Identify which cell holds the provided text, then report its (X, Y) central coordinate. 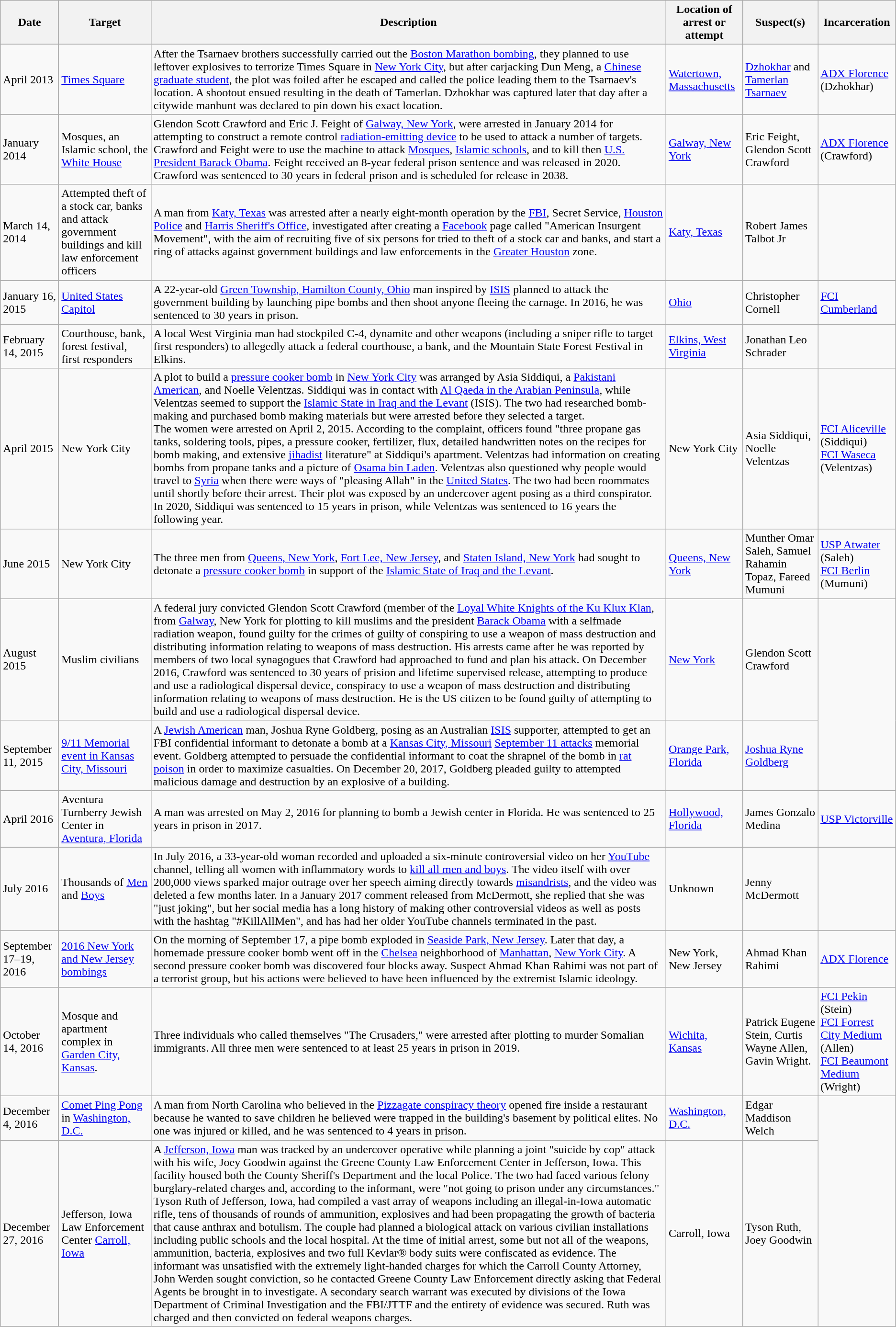
September 11, 2015 (30, 755)
Washington, D.C. (704, 1118)
Munther Omar Saleh, Samuel Rahamin Topaz, Fareed Mumuni (780, 564)
FCI Aliceville (Siddiqui)FCI Waseca (Velentzas) (857, 448)
Target (105, 23)
Christopher Cornell (780, 302)
Glendon Scott Crawford (780, 659)
USP Victorville (857, 819)
January 16, 2015 (30, 302)
Ahmad Khan Rahimi (780, 959)
Mosque and apartment complex in Garden City, Kansas. (105, 1042)
Description (408, 23)
New York, New Jersey (704, 959)
Attempted theft of a stock car, banks and attack government buildings and kill law enforcement officers (105, 232)
February 14, 2015 (30, 346)
January 2014 (30, 149)
ADX Florence (Crawford) (857, 149)
9/11 Memorial event in Kansas City, Missouri (105, 755)
August 2015 (30, 659)
USP Atwater (Saleh)FCI Berlin (Mumuni) (857, 564)
Robert James Talbot Jr (780, 232)
2016 New York and New Jersey bombings (105, 959)
ADX Florence (Dzhokhar) (857, 79)
July 2016 (30, 889)
Galway, New York (704, 149)
Jefferson, Iowa Law Enforcement Center Carroll, Iowa (105, 1234)
Tyson Ruth, Joey Goodwin (780, 1234)
Aventura Turnberry Jewish Center in Aventura, Florida (105, 819)
Courthouse, bank, forest festival, first responders (105, 346)
Comet Ping Pong in Washington, D.C. (105, 1118)
Jonathan Leo Schrader (780, 346)
Thousands of Men and Boys (105, 889)
December 27, 2016 (30, 1234)
A man was arrested on May 2, 2016 for planning to bomb a Jewish center in Florida. He was sentenced to 25 years in prison in 2017. (408, 819)
Unknown (704, 889)
Asia Siddiqui, Noelle Velentzas (780, 448)
Wichita, Kansas (704, 1042)
Elkins, West Virginia (704, 346)
Jenny McDermott (780, 889)
Times Square (105, 79)
United States Capitol (105, 302)
Muslim civilians (105, 659)
Queens, New York (704, 564)
Mosques, an Islamic school, the White House (105, 149)
James Gonzalo Medina (780, 819)
December 4, 2016 (30, 1118)
April 2016 (30, 819)
New York (704, 659)
Ohio (704, 302)
March 14, 2014 (30, 232)
September 17–19, 2016 (30, 959)
April 2015 (30, 448)
Edgar Maddison Welch (780, 1118)
FCI Pekin (Stein)FCI Forrest City Medium (Allen)FCI Beaumont Medium (Wright) (857, 1042)
April 2013 (30, 79)
Date (30, 23)
Katy, Texas (704, 232)
Carroll, Iowa (704, 1234)
FCI Cumberland (857, 302)
Orange Park, Florida (704, 755)
Hollywood, Florida (704, 819)
Dzhokhar and Tamerlan Tsarnaev (780, 79)
Watertown, Massachusetts (704, 79)
Patrick Eugene Stein, Curtis Wayne Allen, Gavin Wright. (780, 1042)
Suspect(s) (780, 23)
June 2015 (30, 564)
Location of arrest or attempt (704, 23)
October 14, 2016 (30, 1042)
Eric Feight, Glendon Scott Crawford (780, 149)
ADX Florence (857, 959)
Joshua Ryne Goldberg (780, 755)
Incarceration (857, 23)
